Output the (X, Y) coordinate of the center of the cell containing the given text.  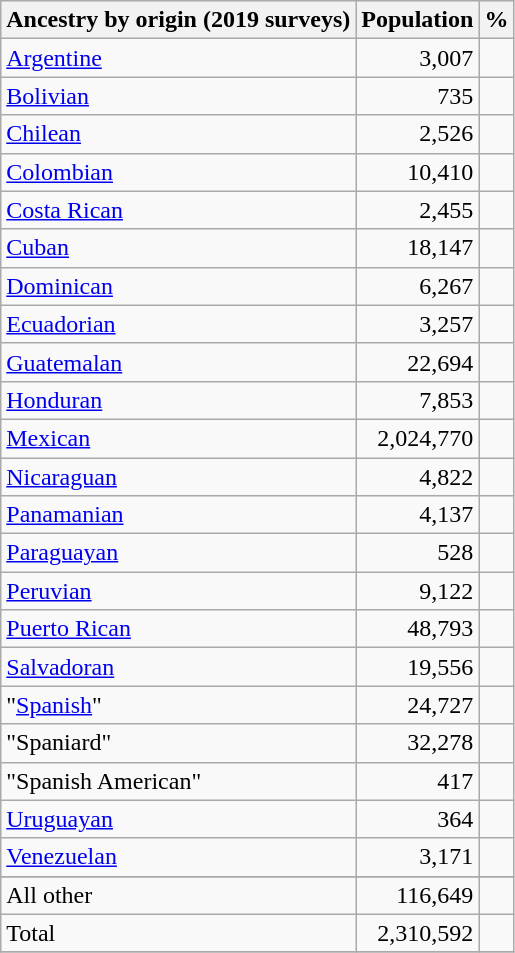
Paraguayan (178, 553)
Puerto Rican (178, 629)
4,822 (418, 477)
417 (418, 781)
Mexican (178, 438)
7,853 (418, 400)
32,278 (418, 743)
"Spaniard" (178, 743)
364 (418, 819)
24,727 (418, 705)
2,024,770 (418, 438)
Total (178, 933)
"Spanish American" (178, 781)
2,310,592 (418, 933)
Colombian (178, 172)
10,410 (418, 172)
Peruvian (178, 591)
% (496, 20)
Salvadoran (178, 667)
6,267 (418, 286)
Cuban (178, 248)
Dominican (178, 286)
22,694 (418, 362)
3,171 (418, 857)
Ancestry by origin (2019 surveys) (178, 20)
4,137 (418, 515)
9,122 (418, 591)
3,257 (418, 324)
Panamanian (178, 515)
3,007 (418, 58)
All other (178, 895)
48,793 (418, 629)
116,649 (418, 895)
"Spanish" (178, 705)
Chilean (178, 134)
Nicaraguan (178, 477)
735 (418, 96)
Uruguayan (178, 819)
18,147 (418, 248)
Bolivian (178, 96)
Argentine (178, 58)
528 (418, 553)
19,556 (418, 667)
Honduran (178, 400)
Costa Rican (178, 210)
Venezuelan (178, 857)
Guatemalan (178, 362)
Population (418, 20)
Ecuadorian (178, 324)
2,526 (418, 134)
2,455 (418, 210)
